Identify which cell holds the provided text, then report its (x, y) central coordinate. 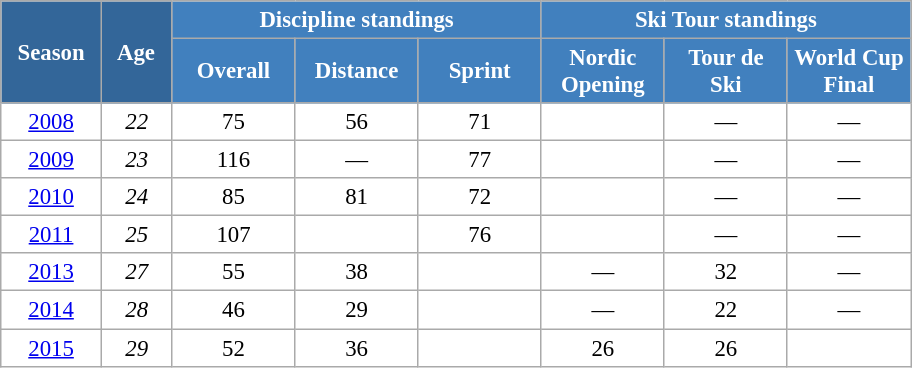
2009 (52, 160)
NordicOpening (602, 72)
27 (136, 273)
32 (726, 273)
46 (234, 310)
2008 (52, 122)
Tour deSki (726, 72)
25 (136, 235)
107 (234, 235)
85 (234, 197)
77 (480, 160)
2015 (52, 348)
2010 (52, 197)
81 (356, 197)
56 (356, 122)
Season (52, 52)
38 (356, 273)
Sprint (480, 72)
Distance (356, 72)
Age (136, 52)
World CupFinal (848, 72)
2011 (52, 235)
2014 (52, 310)
23 (136, 160)
2013 (52, 273)
36 (356, 348)
Overall (234, 72)
75 (234, 122)
72 (480, 197)
Discipline standings (356, 20)
52 (234, 348)
Ski Tour standings (726, 20)
55 (234, 273)
116 (234, 160)
28 (136, 310)
76 (480, 235)
71 (480, 122)
24 (136, 197)
